Scan for the cell matching the given text and deliver its [X, Y] coordinate at center. 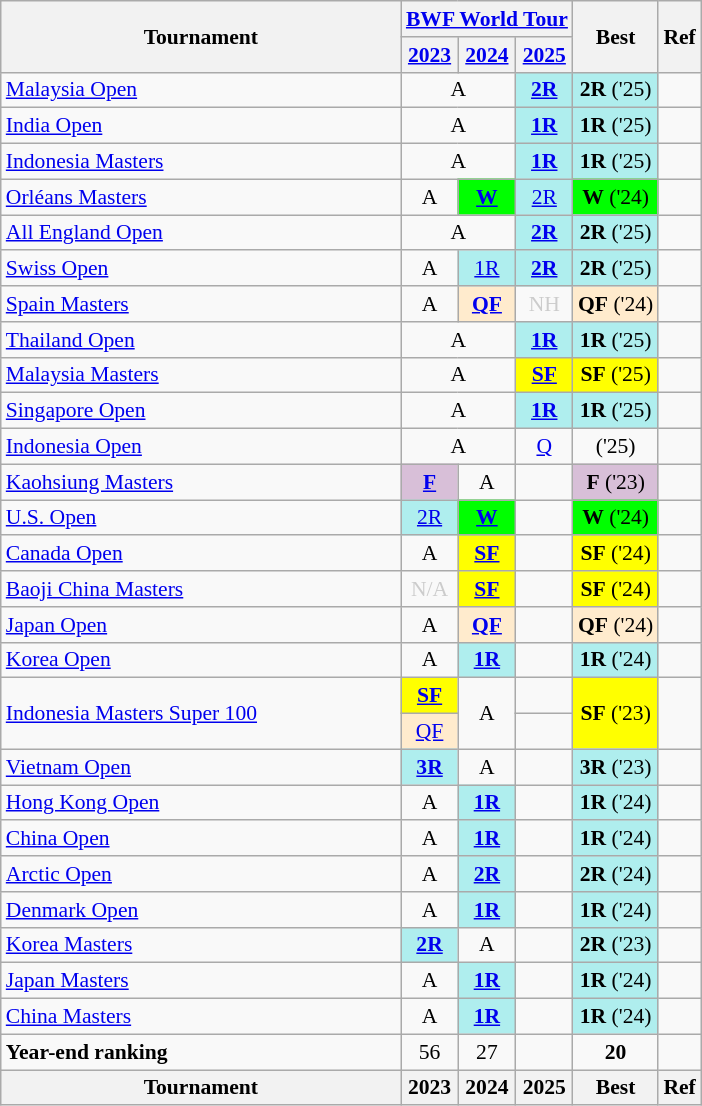
Year-end ranking [201, 1052]
F [430, 482]
F ('23) [616, 482]
China Masters [201, 1017]
China Open [201, 839]
Spain Masters [201, 304]
Baoji China Masters [201, 589]
2R ('23) [616, 945]
Singapore Open [201, 411]
Swiss Open [201, 269]
Japan Masters [201, 981]
2R ('24) [616, 874]
Kaohsiung Masters [201, 482]
Japan Open [201, 625]
Indonesia Masters [201, 162]
Indonesia Open [201, 447]
N/A [430, 589]
20 [616, 1052]
All England Open [201, 233]
Arctic Open [201, 874]
SF ('25) [616, 375]
NH [544, 304]
Malaysia Open [201, 90]
27 [486, 1052]
Q [544, 447]
Korea Open [201, 660]
BWF World Tour [487, 19]
56 [430, 1052]
Korea Masters [201, 945]
Denmark Open [201, 910]
Indonesia Masters Super 100 [201, 714]
U.S. Open [201, 518]
('25) [616, 447]
Orléans Masters [201, 197]
Malaysia Masters [201, 375]
Thailand Open [201, 340]
Canada Open [201, 554]
Hong Kong Open [201, 803]
Vietnam Open [201, 767]
India Open [201, 126]
SF ('23) [616, 714]
3R ('23) [616, 767]
3R [430, 767]
